Provide the [x, y] coordinate of the cell's center where the given text is located.  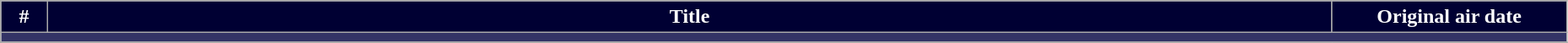
# [24, 17]
Original air date [1449, 17]
Title [689, 17]
